Capture the cell that displays the provided text and extract its [X, Y] central coordinate. 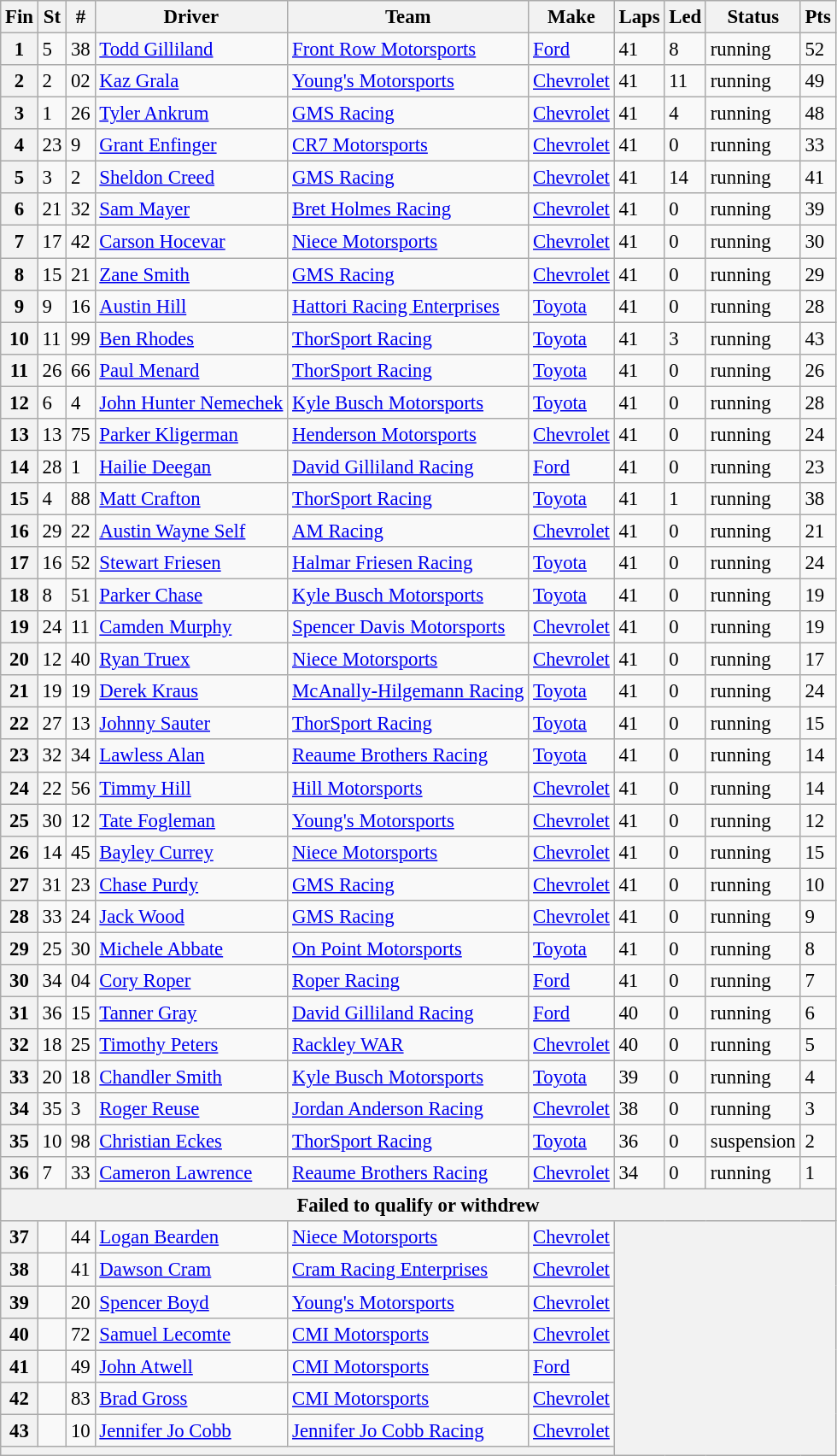
Stewart Friesen [191, 563]
Matt Crafton [191, 499]
Parker Kligerman [191, 435]
45 [80, 852]
Hattori Racing Enterprises [408, 306]
Halmar Friesen Racing [408, 563]
75 [80, 435]
Tate Fogleman [191, 820]
Austin Wayne Self [191, 531]
83 [80, 1398]
Sam Mayer [191, 209]
98 [80, 1142]
Spencer Davis Motorsports [408, 627]
Todd Gilliland [191, 50]
Hailie Deegan [191, 467]
66 [80, 370]
Pts [818, 17]
Johnny Sauter [191, 724]
Brad Gross [191, 1398]
On Point Motorsports [408, 948]
Failed to qualify or withdrew [418, 1206]
Zane Smith [191, 274]
Cram Racing Enterprises [408, 1270]
AM Racing [408, 531]
Chase Purdy [191, 884]
56 [80, 788]
Laps [639, 17]
Henderson Motorsports [408, 435]
Bret Holmes Racing [408, 209]
Samuel Lecomte [191, 1334]
Camden Murphy [191, 627]
04 [80, 981]
Dawson Cram [191, 1270]
88 [80, 499]
suspension [753, 1142]
Front Row Motorsports [408, 50]
Lawless Alan [191, 756]
CR7 Motorsports [408, 145]
Cory Roper [191, 981]
Jordan Anderson Racing [408, 1109]
44 [80, 1238]
Roper Racing [408, 981]
Bayley Currey [191, 852]
Logan Bearden [191, 1238]
John Hunter Nemechek [191, 402]
Ryan Truex [191, 660]
37 [20, 1238]
Paul Menard [191, 370]
Timmy Hill [191, 788]
Timothy Peters [191, 1045]
Chandler Smith [191, 1077]
Tyler Ankrum [191, 114]
Christian Eckes [191, 1142]
Status [753, 17]
Rackley WAR [408, 1045]
Cameron Lawrence [191, 1173]
Make [571, 17]
Tanner Gray [191, 1013]
Grant Enfinger [191, 145]
51 [80, 596]
# [80, 17]
Austin Hill [191, 306]
Carson Hocevar [191, 242]
02 [80, 81]
Jennifer Jo Cobb Racing [408, 1430]
Led [685, 17]
McAnally-Hilgemann Racing [408, 691]
Michele Abbate [191, 948]
Sheldon Creed [191, 178]
48 [818, 114]
Spencer Boyd [191, 1302]
Derek Kraus [191, 691]
Fin [20, 17]
Parker Chase [191, 596]
Roger Reuse [191, 1109]
Kaz Grala [191, 81]
Driver [191, 17]
Jack Wood [191, 917]
Jennifer Jo Cobb [191, 1430]
St [51, 17]
Ben Rhodes [191, 338]
99 [80, 338]
Team [408, 17]
72 [80, 1334]
Hill Motorsports [408, 788]
John Atwell [191, 1366]
